Pinpoint the cell where the given text exists, returning its [X, Y] midpoint coordinate. 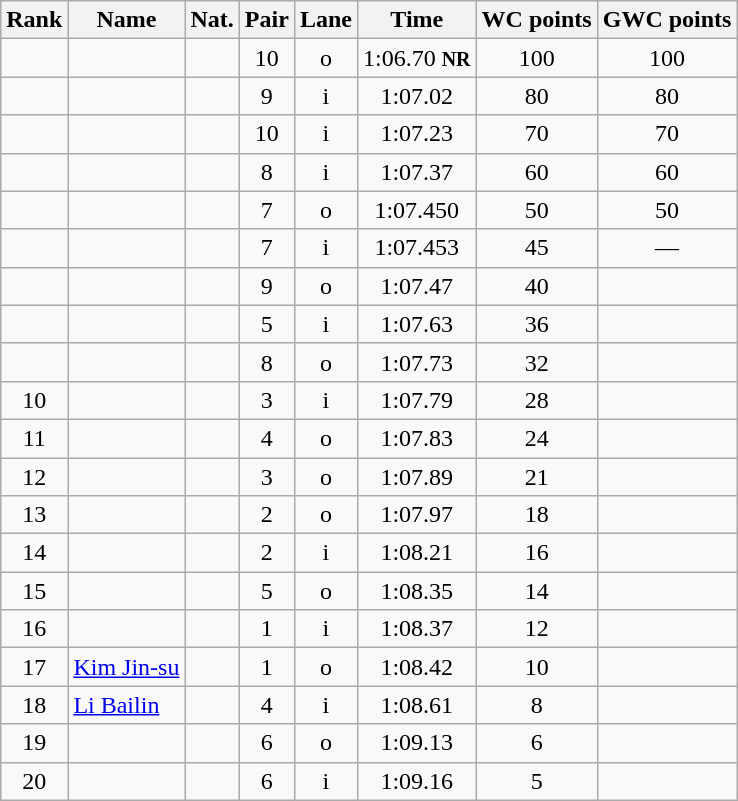
1:08.42 [416, 667]
1:07.97 [416, 515]
1:08.21 [416, 553]
1:09.16 [416, 781]
1:06.70 NR [416, 58]
Lane [326, 20]
32 [536, 362]
11 [34, 438]
1:07.37 [416, 172]
Nat. [212, 20]
1:07.23 [416, 134]
Name [126, 20]
17 [34, 667]
1:07.63 [416, 324]
1:07.73 [416, 362]
20 [34, 781]
Rank [34, 20]
36 [536, 324]
13 [34, 515]
— [667, 248]
1:08.61 [416, 705]
1:07.47 [416, 286]
45 [536, 248]
Kim Jin-su [126, 667]
1:07.89 [416, 477]
28 [536, 400]
40 [536, 286]
Pair [266, 20]
1:07.02 [416, 96]
21 [536, 477]
1:07.450 [416, 210]
Time [416, 20]
1:09.13 [416, 743]
1:07.83 [416, 438]
Li Bailin [126, 705]
WC points [536, 20]
24 [536, 438]
1:08.37 [416, 629]
GWC points [667, 20]
1:07.453 [416, 248]
1:07.79 [416, 400]
19 [34, 743]
1:08.35 [416, 591]
15 [34, 591]
